Return [X, Y] of the center of cell containing provided text 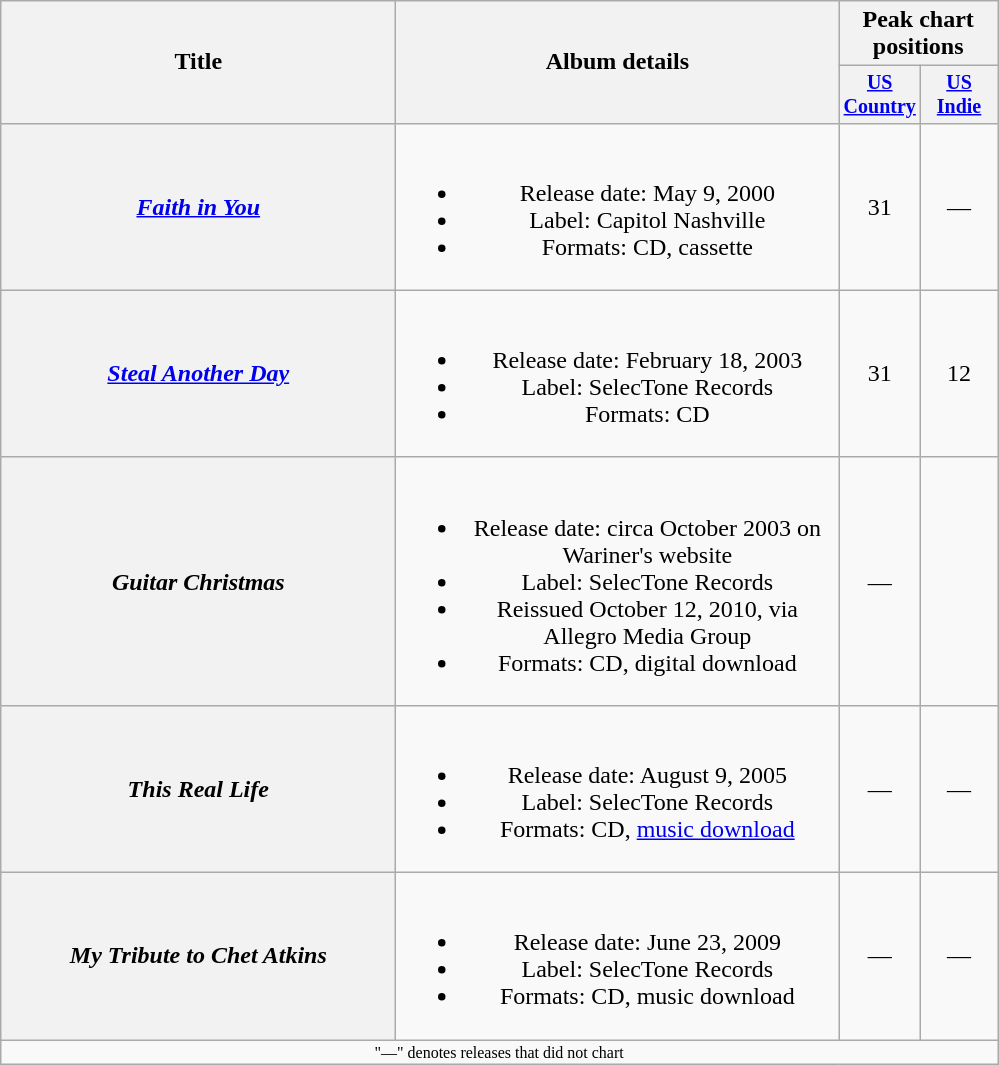
Peak chartpositions [918, 34]
Release date: August 9, 2005Label: SelecTone RecordsFormats: CD, music download [618, 788]
Release date: June 23, 2009Label: SelecTone RecordsFormats: CD, music download [618, 956]
Title [198, 62]
My Tribute to Chet Atkins [198, 956]
Steal Another Day [198, 374]
Faith in You [198, 206]
USIndie [960, 94]
Release date: May 9, 2000Label: Capitol NashvilleFormats: CD, cassette [618, 206]
US Country [880, 94]
12 [960, 374]
"—" denotes releases that did not chart [500, 1052]
Album details [618, 62]
This Real Life [198, 788]
Guitar Christmas [198, 581]
Release date: February 18, 2003Label: SelecTone RecordsFormats: CD [618, 374]
